Output the [X, Y] coordinate of the center of the cell containing the given text.  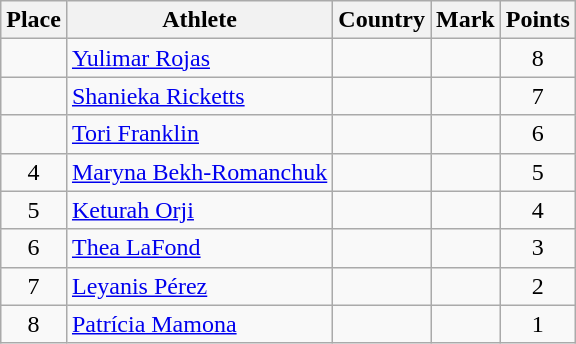
3 [538, 248]
1 [538, 324]
Maryna Bekh-Romanchuk [199, 172]
Patrícia Mamona [199, 324]
Tori Franklin [199, 134]
Mark [466, 20]
2 [538, 286]
Yulimar Rojas [199, 58]
Points [538, 20]
Keturah Orji [199, 210]
Country [382, 20]
Shanieka Ricketts [199, 96]
Place [34, 20]
Athlete [199, 20]
Leyanis Pérez [199, 286]
Thea LaFond [199, 248]
